Scan for the cell matching the given text and deliver its [X, Y] coordinate at center. 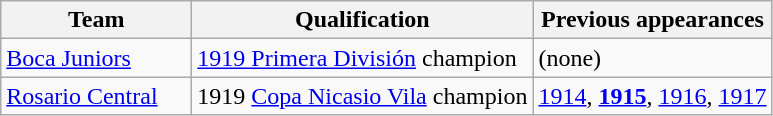
1919 Primera División champion [362, 58]
Team [96, 20]
1919 Copa Nicasio Vila champion [362, 96]
(none) [652, 58]
Rosario Central [96, 96]
Boca Juniors [96, 58]
Previous appearances [652, 20]
1914, 1915, 1916, 1917 [652, 96]
Qualification [362, 20]
